Determine the (x, y) coordinate at the center of the cell enclosing the given text.  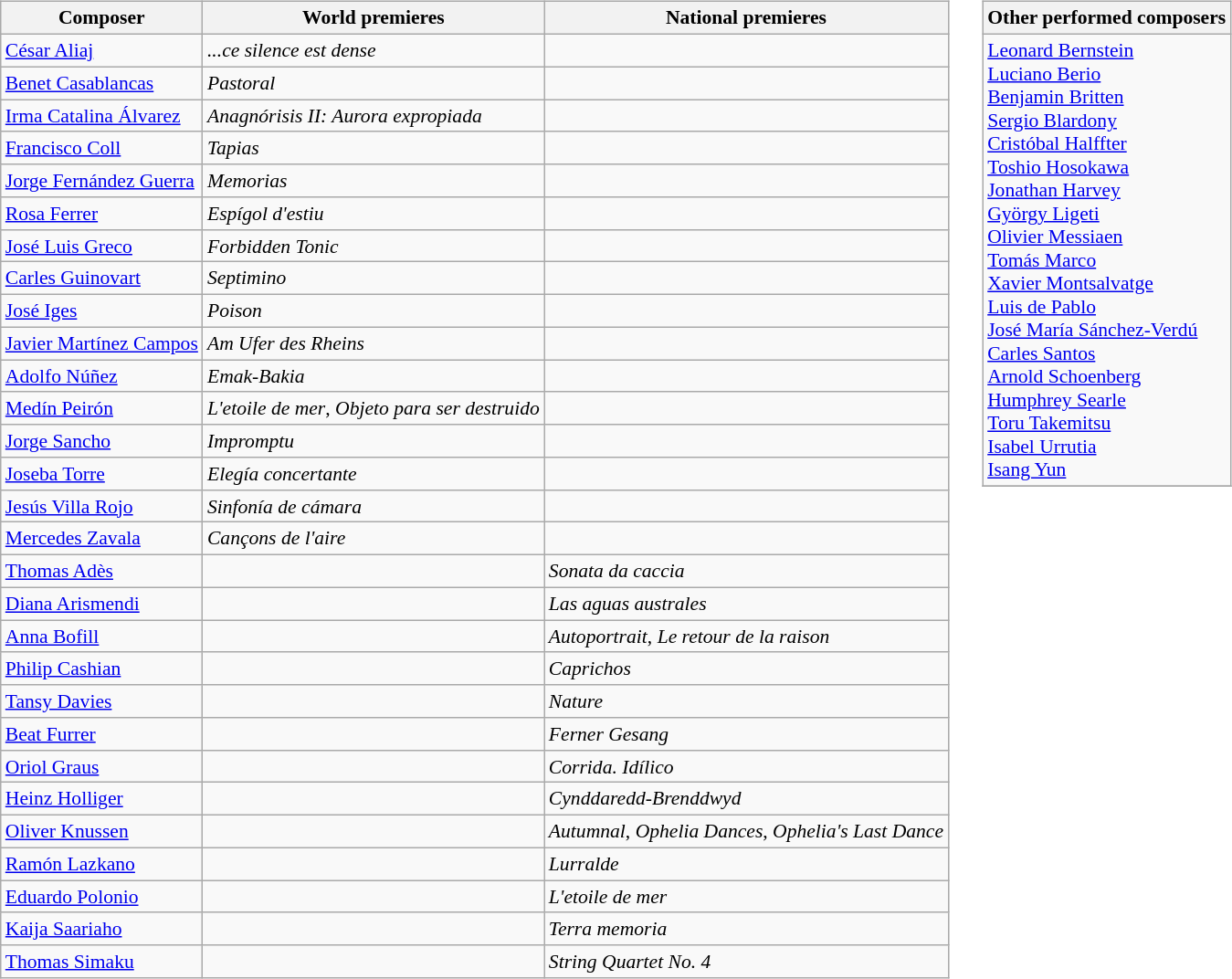
Sinfonía de cámara (374, 506)
Las aguas australes (746, 604)
Memorias (374, 181)
Caprichos (746, 668)
José Iges (102, 311)
Jorge Fernández Guerra (102, 181)
Thomas Simaku (102, 962)
Terra memoria (746, 929)
Diana Arismendi (102, 604)
Thomas Adès (102, 571)
Espígol d'estiu (374, 214)
Cançons de l'aire (374, 539)
Lurralde (746, 864)
Tapias (374, 148)
Other performed composers (1107, 18)
Mercedes Zavala (102, 539)
Kaija Saariaho (102, 929)
Forbidden Tonic (374, 246)
Tansy Davies (102, 701)
Composer (102, 18)
Jorge Sancho (102, 441)
Ramón Lazkano (102, 864)
Francisco Coll (102, 148)
Ferner Gesang (746, 734)
String Quartet No. 4 (746, 962)
Nature (746, 701)
...ce silence est dense (374, 50)
Beat Furrer (102, 734)
Pastoral (374, 83)
Anagnórisis II: Aurora expropiada (374, 116)
National premieres (746, 18)
Autoportrait, Le retour de la raison (746, 637)
Emak-Bakia (374, 376)
World premieres (374, 18)
Philip Cashian (102, 668)
Heinz Holliger (102, 799)
Jesús Villa Rojo (102, 506)
Impromptu (374, 441)
Am Ufer des Rheins (374, 343)
Rosa Ferrer (102, 214)
Autumnal, Ophelia Dances, Ophelia's Last Dance (746, 831)
Joseba Torre (102, 474)
Eduardo Polonio (102, 897)
L'etoile de mer, Objeto para ser destruido (374, 408)
José Luis Greco (102, 246)
Oliver Knussen (102, 831)
Medín Peirón (102, 408)
Benet Casablancas (102, 83)
Adolfo Núñez (102, 376)
César Aliaj (102, 50)
Javier Martínez Campos (102, 343)
Anna Bofill (102, 637)
Sonata da caccia (746, 571)
Elegía concertante (374, 474)
Septimino (374, 279)
Irma Catalina Álvarez (102, 116)
Poison (374, 311)
Corrida. Idílico (746, 766)
Carles Guinovart (102, 279)
L'etoile de mer (746, 897)
Cynddaredd-Brenddwyd (746, 799)
Oriol Graus (102, 766)
